Return [x, y] of the center of cell containing provided text 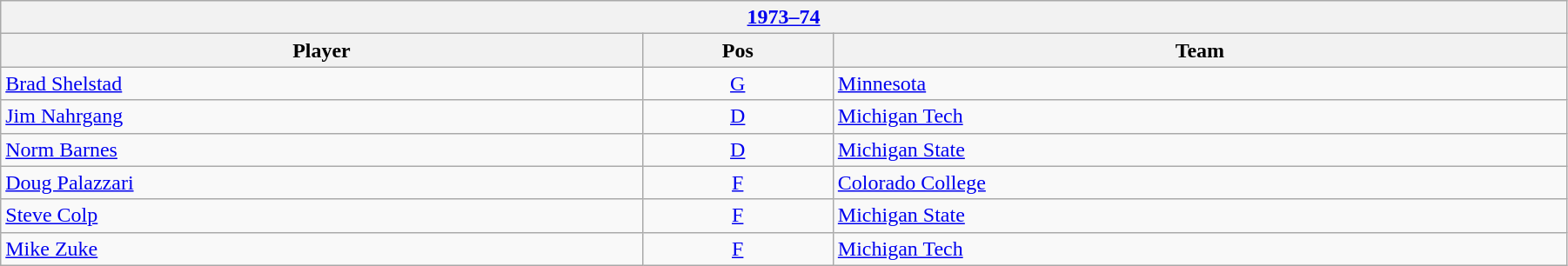
Player [322, 50]
Minnesota [1199, 83]
Brad Shelstad [322, 83]
Mike Zuke [322, 249]
Norm Barnes [322, 150]
Doug Palazzari [322, 183]
Steve Colp [322, 216]
G [738, 83]
Colorado College [1199, 183]
Team [1199, 50]
Pos [738, 50]
1973–74 [784, 17]
Jim Nahrgang [322, 116]
